Provide the [X, Y] coordinate of the cell's center where the given text is located.  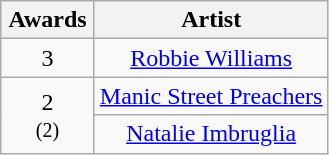
Natalie Imbruglia [211, 134]
Manic Street Preachers [211, 96]
Robbie Williams [211, 58]
3 [48, 58]
Awards [48, 20]
Artist [211, 20]
2(2) [48, 115]
